Find where the given text appears and provide that cell's center as [x, y] coordinate. 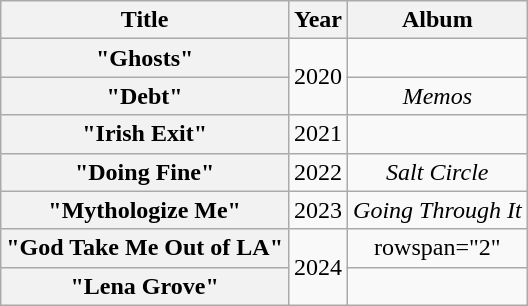
rowspan="2" [438, 248]
"God Take Me Out of LA" [145, 248]
Year [318, 20]
2024 [318, 267]
"Irish Exit" [145, 134]
2021 [318, 134]
Title [145, 20]
"Doing Fine" [145, 172]
"Mythologize Me" [145, 210]
Album [438, 20]
Salt Circle [438, 172]
"Debt" [145, 96]
"Lena Grove" [145, 286]
2022 [318, 172]
Memos [438, 96]
2023 [318, 210]
2020 [318, 77]
"Ghosts" [145, 58]
Going Through It [438, 210]
